Find where the given text appears and provide that cell's center as [x, y] coordinate. 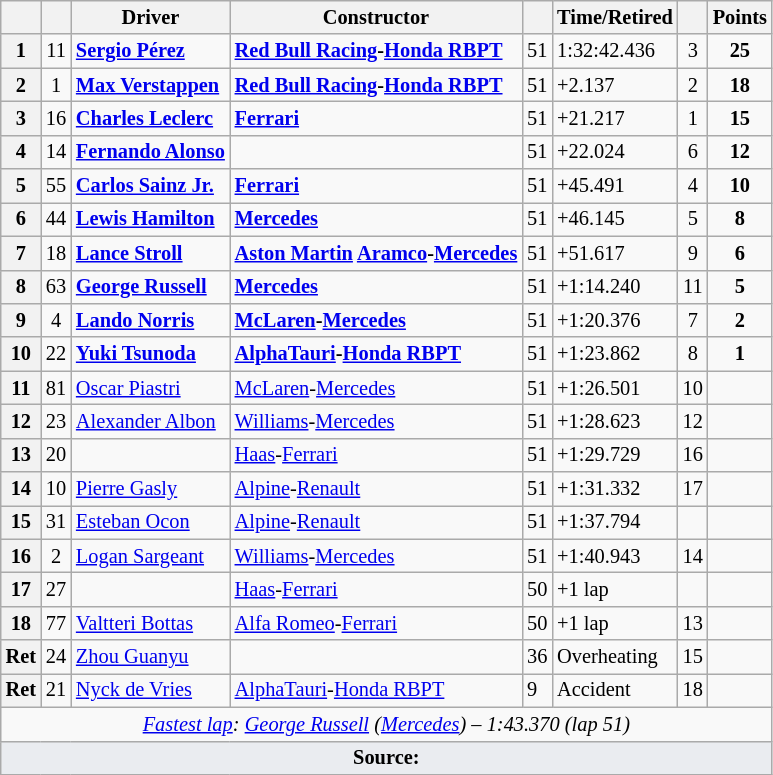
Zhou Guanyu [150, 657]
Lewis Hamilton [150, 219]
+2.137 [615, 85]
Alexander Albon [150, 421]
25 [740, 51]
+1:23.862 [615, 354]
Logan Sargeant [150, 556]
Points [740, 17]
Lando Norris [150, 320]
44 [56, 219]
77 [56, 623]
1:32:42.436 [615, 51]
Overheating [615, 657]
+22.024 [615, 152]
Accident [615, 690]
+1:40.943 [615, 556]
+1:14.240 [615, 287]
36 [537, 657]
+1:20.376 [615, 320]
Alfa Romeo-Ferrari [376, 623]
Lance Stroll [150, 253]
Aston Martin Aramco-Mercedes [376, 253]
22 [56, 354]
+1:31.332 [615, 489]
Fastest lap: George Russell (Mercedes) – 1:43.370 (lap 51) [386, 724]
55 [56, 186]
+45.491 [615, 186]
81 [56, 388]
+46.145 [615, 219]
20 [56, 455]
Sergio Pérez [150, 51]
+1:37.794 [615, 522]
63 [56, 287]
Valtteri Bottas [150, 623]
27 [56, 589]
24 [56, 657]
Carlos Sainz Jr. [150, 186]
+21.217 [615, 118]
Oscar Piastri [150, 388]
Time/Retired [615, 17]
31 [56, 522]
Esteban Ocon [150, 522]
+1:29.729 [615, 455]
Nyck de Vries [150, 690]
+51.617 [615, 253]
Source: [386, 758]
21 [56, 690]
Driver [150, 17]
Constructor [376, 17]
Charles Leclerc [150, 118]
23 [56, 421]
Fernando Alonso [150, 152]
George Russell [150, 287]
+1:28.623 [615, 421]
Pierre Gasly [150, 489]
Yuki Tsunoda [150, 354]
+1:26.501 [615, 388]
Max Verstappen [150, 85]
